Extract the (x, y) coordinate from the center of the cell holding the provided text.  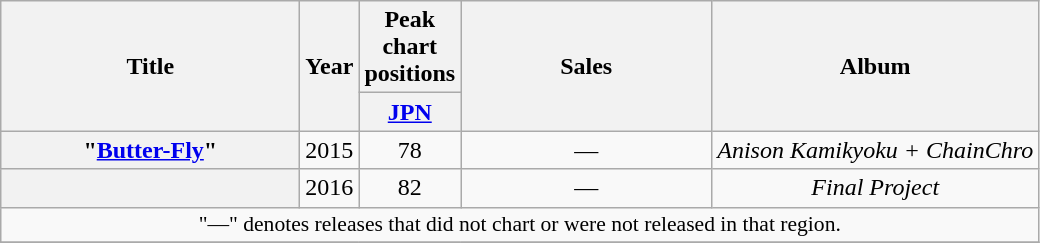
82 (410, 188)
Title (150, 66)
"Butter-Fly" (150, 150)
Sales (586, 66)
2016 (330, 188)
Final Project (876, 188)
Album (876, 66)
Year (330, 66)
Anison Kamikyoku + ChainChro (876, 150)
"—" denotes releases that did not chart or were not released in that region. (520, 225)
Peak chart positions (410, 47)
JPN (410, 112)
2015 (330, 150)
78 (410, 150)
